Detect which cell encompasses the target text, then output its (X, Y) center coordinate. 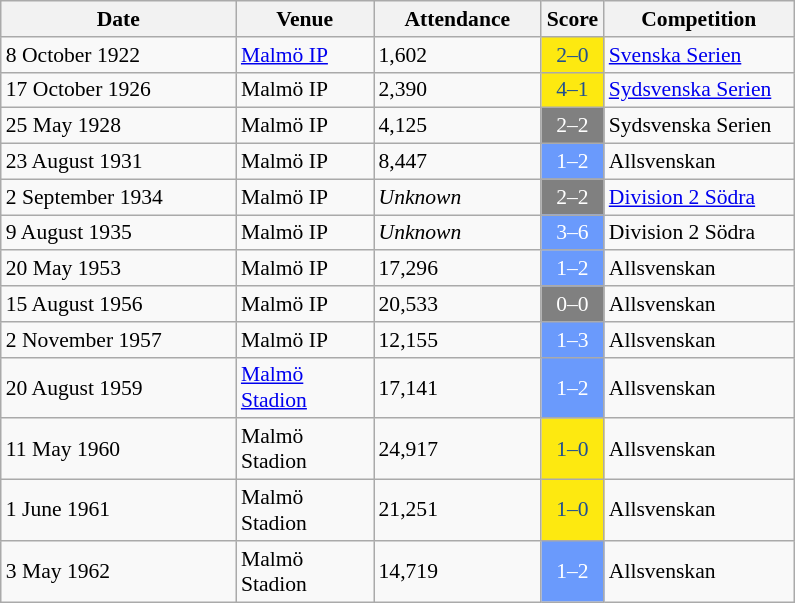
1–3 (572, 340)
4,125 (458, 126)
20 May 1953 (118, 269)
Competition (699, 19)
17,141 (458, 388)
2 November 1957 (118, 340)
Attendance (458, 19)
23 August 1931 (118, 162)
17,296 (458, 269)
1 June 1961 (118, 510)
2–0 (572, 55)
14,719 (458, 572)
Score (572, 19)
12,155 (458, 340)
0–0 (572, 304)
Date (118, 19)
Svenska Serien (699, 55)
20 August 1959 (118, 388)
20,533 (458, 304)
3–6 (572, 233)
25 May 1928 (118, 126)
21,251 (458, 510)
2 September 1934 (118, 197)
9 August 1935 (118, 233)
8 October 1922 (118, 55)
2,390 (458, 90)
3 May 1962 (118, 572)
24,917 (458, 450)
8,447 (458, 162)
4–1 (572, 90)
11 May 1960 (118, 450)
17 October 1926 (118, 90)
15 August 1956 (118, 304)
1,602 (458, 55)
Venue (305, 19)
